Detect which cell encompasses the target text, then output its (x, y) center coordinate. 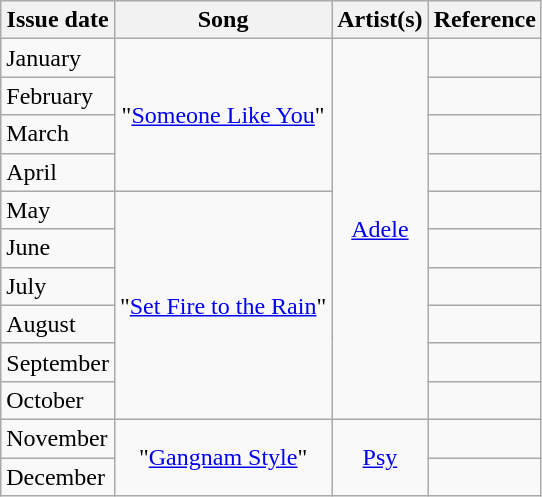
"Gangnam Style" (222, 457)
February (58, 96)
November (58, 438)
January (58, 58)
Reference (484, 20)
March (58, 134)
July (58, 286)
"Someone Like You" (222, 115)
August (58, 324)
May (58, 210)
Adele (380, 230)
June (58, 248)
Song (222, 20)
September (58, 362)
"Set Fire to the Rain" (222, 305)
Psy (380, 457)
October (58, 400)
April (58, 172)
Issue date (58, 20)
Artist(s) (380, 20)
December (58, 477)
